Locate the cell with the specified text and output its [x, y] center coordinate. 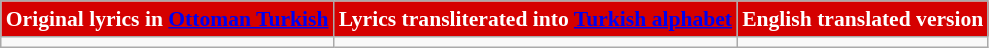
Lyrics transliterated into Turkish alphabet [536, 19]
English translated version [862, 19]
Original lyrics in Ottoman Turkish [168, 19]
